Return the [x, y] coordinate for the center point of the cell that contains the specified text.  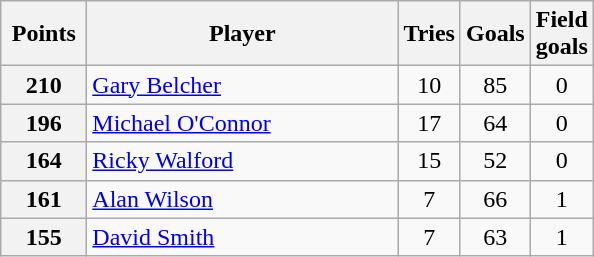
10 [430, 85]
Michael O'Connor [242, 123]
Goals [495, 34]
196 [44, 123]
66 [495, 199]
52 [495, 161]
17 [430, 123]
64 [495, 123]
David Smith [242, 237]
15 [430, 161]
Field goals [562, 34]
Tries [430, 34]
Alan Wilson [242, 199]
161 [44, 199]
Ricky Walford [242, 161]
155 [44, 237]
63 [495, 237]
Gary Belcher [242, 85]
164 [44, 161]
210 [44, 85]
Points [44, 34]
Player [242, 34]
85 [495, 85]
